Scan for the cell matching the given text and deliver its [X, Y] coordinate at center. 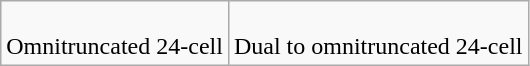
Omnitruncated 24-cell [115, 34]
Dual to omnitruncated 24-cell [378, 34]
